Scan for the cell matching the given text and deliver its (x, y) coordinate at center. 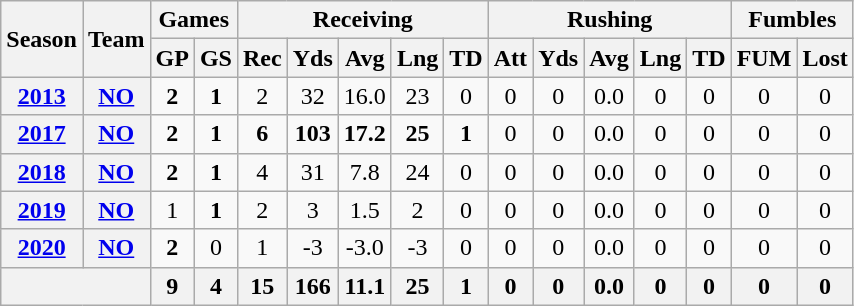
31 (312, 172)
GS (216, 58)
3 (312, 210)
166 (312, 286)
16.0 (364, 96)
Receiving (362, 20)
Games (194, 20)
FUM (764, 58)
2013 (42, 96)
15 (262, 286)
11.1 (364, 286)
2020 (42, 248)
32 (312, 96)
Rec (262, 58)
17.2 (364, 134)
Rushing (610, 20)
Fumbles (792, 20)
GP (172, 58)
1.5 (364, 210)
Team (116, 39)
103 (312, 134)
2018 (42, 172)
Lost (825, 58)
24 (417, 172)
Season (42, 39)
2019 (42, 210)
23 (417, 96)
-3.0 (364, 248)
7.8 (364, 172)
2017 (42, 134)
9 (172, 286)
6 (262, 134)
Att (510, 58)
